Detect which cell encompasses the target text, then output its (x, y) center coordinate. 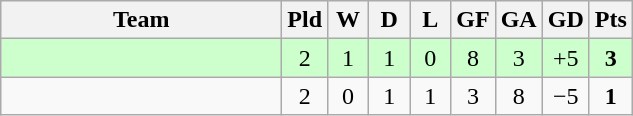
GF (473, 20)
−5 (566, 96)
Pld (305, 20)
GD (566, 20)
L (430, 20)
Pts (610, 20)
D (390, 20)
GA (518, 20)
Team (142, 20)
+5 (566, 58)
W (348, 20)
